Output the (x, y) coordinate of the center of the cell containing the given text.  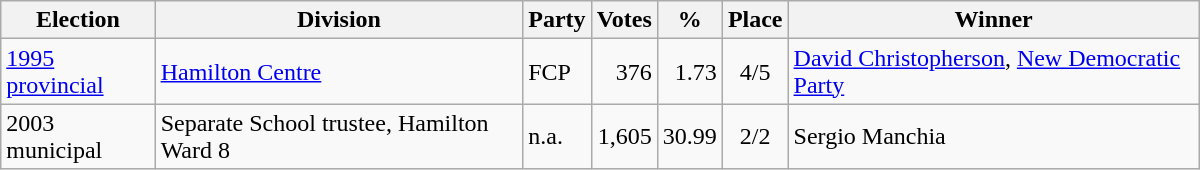
Votes (624, 20)
Place (755, 20)
Separate School trustee, Hamilton Ward 8 (339, 136)
30.99 (690, 136)
Party (557, 20)
2/2 (755, 136)
Election (78, 20)
Division (339, 20)
1,605 (624, 136)
Hamilton Centre (339, 72)
1.73 (690, 72)
% (690, 20)
4/5 (755, 72)
FCP (557, 72)
2003 municipal (78, 136)
Winner (994, 20)
376 (624, 72)
Sergio Manchia (994, 136)
n.a. (557, 136)
1995 provincial (78, 72)
David Christopherson, New Democratic Party (994, 72)
